Determine the [x, y] coordinate at the center of the cell enclosing the given text.  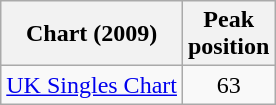
Chart (2009) [92, 34]
Peakposition [228, 34]
63 [228, 85]
UK Singles Chart [92, 85]
